Identify which cell holds the provided text, then report its (X, Y) central coordinate. 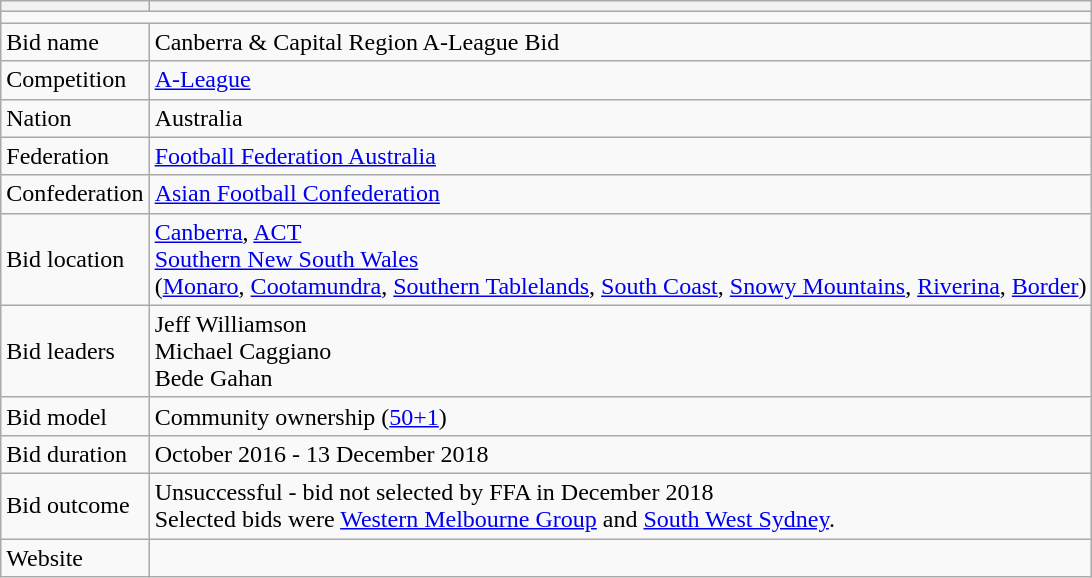
Bid name (75, 42)
Nation (75, 118)
Canberra & Capital Region A-League Bid (620, 42)
Bid leaders (75, 351)
Asian Football Confederation (620, 194)
Jeff Williamson Michael Caggiano Bede Gahan (620, 351)
Bid duration (75, 454)
Bid location (75, 259)
Bid model (75, 416)
Confederation (75, 194)
Website (75, 557)
October 2016 - 13 December 2018 (620, 454)
Canberra, ACT Southern New South Wales(Monaro, Cootamundra, Southern Tablelands, South Coast, Snowy Mountains, Riverina, Border) (620, 259)
Football Federation Australia (620, 156)
Bid outcome (75, 506)
A-League (620, 80)
Unsuccessful - bid not selected by FFA in December 2018 Selected bids were Western Melbourne Group and South West Sydney. (620, 506)
Federation (75, 156)
Australia (620, 118)
Competition (75, 80)
Community ownership (50+1) (620, 416)
